Identify which cell holds the provided text, then report its [x, y] central coordinate. 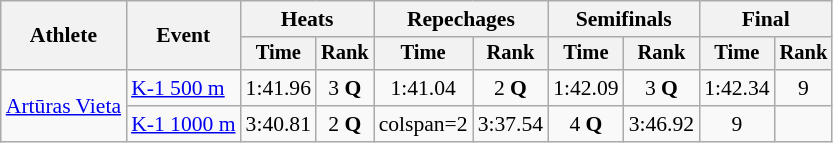
1:42.34 [736, 88]
1:41.04 [424, 88]
K-1 1000 m [183, 124]
Repechages [462, 19]
3:46.92 [662, 124]
Event [183, 36]
Semifinals [624, 19]
4 Q [586, 124]
K-1 500 m [183, 88]
Athlete [64, 36]
Artūras Vieta [64, 106]
colspan=2 [424, 124]
Heats [308, 19]
Final [766, 19]
1:42.09 [586, 88]
1:41.96 [278, 88]
3:40.81 [278, 124]
3:37.54 [510, 124]
